Search for the cell housing the specified text and yield its (X, Y) center coordinate. 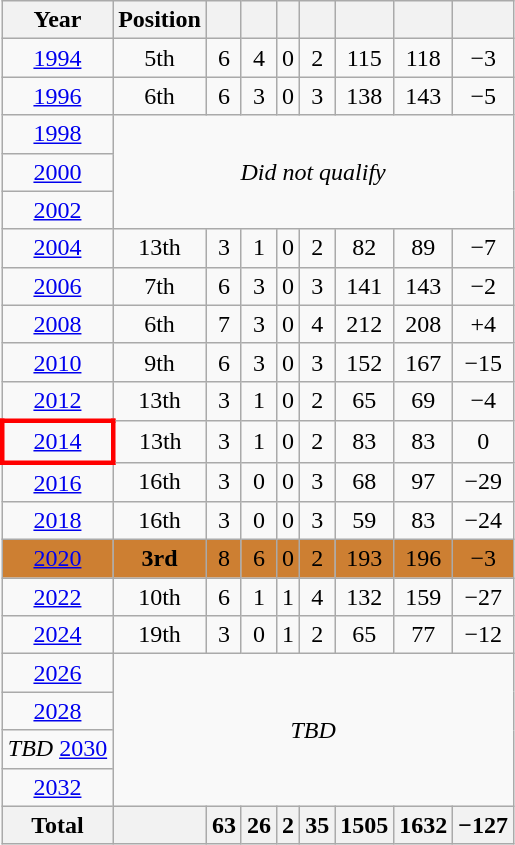
Did not qualify (314, 172)
−29 (484, 482)
115 (364, 58)
1994 (57, 58)
TBD (314, 730)
82 (364, 248)
Total (57, 825)
212 (364, 324)
19th (160, 635)
59 (364, 521)
2014 (57, 442)
196 (424, 559)
141 (364, 286)
26 (258, 825)
Year (57, 20)
−27 (484, 597)
2010 (57, 362)
+4 (484, 324)
2032 (57, 787)
1998 (57, 134)
1505 (364, 825)
159 (424, 597)
−24 (484, 521)
2022 (57, 597)
−4 (484, 401)
−7 (484, 248)
TBD 2030 (57, 749)
−12 (484, 635)
2004 (57, 248)
138 (364, 96)
5th (160, 58)
2008 (57, 324)
2026 (57, 673)
2016 (57, 482)
2000 (57, 172)
35 (318, 825)
167 (424, 362)
2012 (57, 401)
2006 (57, 286)
7 (224, 324)
2020 (57, 559)
2028 (57, 711)
7th (160, 286)
89 (424, 248)
208 (424, 324)
Position (160, 20)
2024 (57, 635)
2018 (57, 521)
2002 (57, 210)
77 (424, 635)
118 (424, 58)
69 (424, 401)
132 (364, 597)
−127 (484, 825)
97 (424, 482)
193 (364, 559)
3rd (160, 559)
68 (364, 482)
8 (224, 559)
10th (160, 597)
1632 (424, 825)
−5 (484, 96)
−15 (484, 362)
1996 (57, 96)
63 (224, 825)
9th (160, 362)
152 (364, 362)
−2 (484, 286)
